For the text-containing cell, return its midpoint in [x, y] coordinate format. 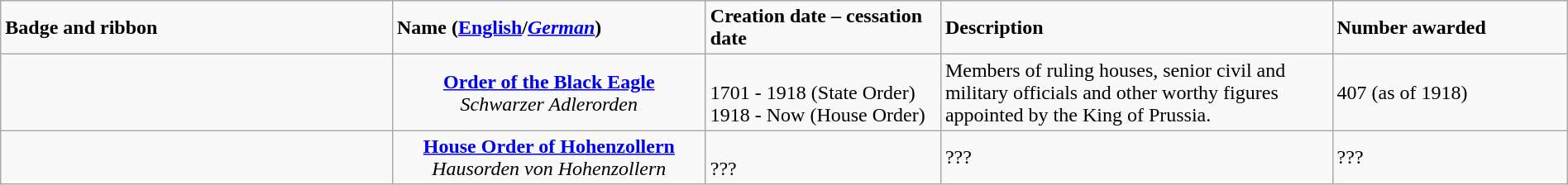
Creation date – cessation date [823, 28]
Members of ruling houses, senior civil and military officials and other worthy figures appointed by the King of Prussia. [1136, 92]
Badge and ribbon [197, 28]
Number awarded [1450, 28]
407 (as of 1918) [1450, 92]
Description [1136, 28]
Name (English/German) [549, 28]
Order of the Black EagleSchwarzer Adlerorden [549, 92]
1701 - 1918 (State Order)1918 - Now (House Order) [823, 92]
House Order of HohenzollernHausorden von Hohenzollern [549, 157]
